For the text-containing cell, return its midpoint in [x, y] coordinate format. 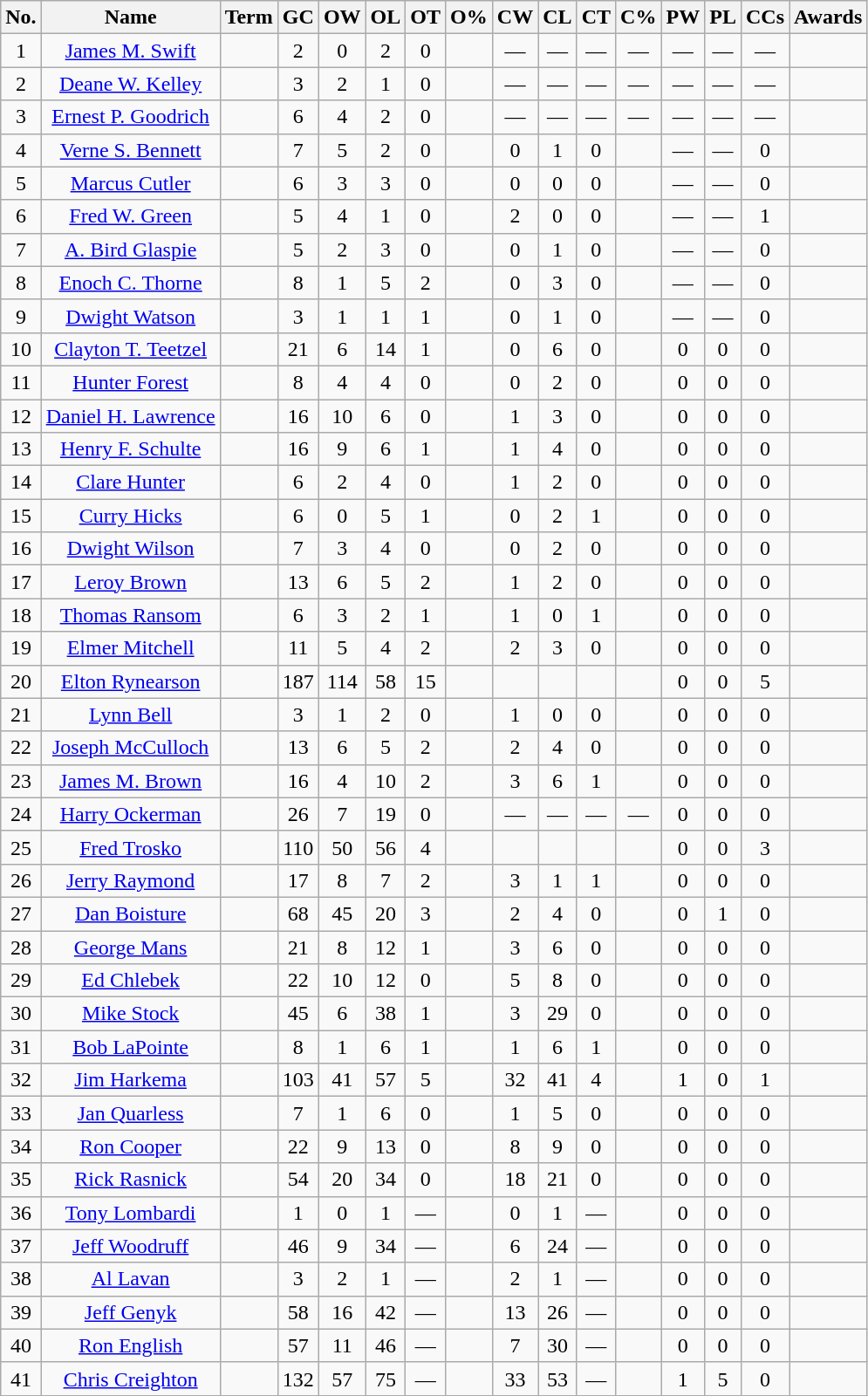
OL [386, 17]
Name [131, 17]
56 [386, 847]
Jeff Woodruff [131, 1246]
No. [21, 17]
50 [342, 847]
OT [426, 17]
Ed Chlebek [131, 981]
23 [21, 781]
James M. Swift [131, 51]
Jim Harkema [131, 1080]
Thomas Ransom [131, 615]
Awards [829, 17]
54 [298, 1180]
George Mans [131, 947]
OW [342, 17]
PL [723, 17]
Tony Lombardi [131, 1213]
Harry Ockerman [131, 814]
114 [342, 681]
Bob LaPointe [131, 1047]
187 [298, 681]
Rick Rasnick [131, 1180]
Leroy Brown [131, 582]
Fred Trosko [131, 847]
35 [21, 1180]
James M. Brown [131, 781]
CT [596, 17]
40 [21, 1345]
53 [557, 1379]
Ron English [131, 1345]
Chris Creighton [131, 1379]
Al Lavan [131, 1279]
CCs [764, 17]
Ernest P. Goodrich [131, 117]
Jeff Genyk [131, 1312]
Dwight Watson [131, 316]
Jan Quarless [131, 1113]
Daniel H. Lawrence [131, 416]
Curry Hicks [131, 516]
Verne S. Bennett [131, 150]
132 [298, 1379]
103 [298, 1080]
GC [298, 17]
Henry F. Schulte [131, 449]
Dwight Wilson [131, 549]
CW [515, 17]
PW [683, 17]
39 [21, 1312]
37 [21, 1246]
31 [21, 1047]
Marcus Cutler [131, 183]
Jerry Raymond [131, 880]
CL [557, 17]
42 [386, 1312]
Dan Boisture [131, 914]
68 [298, 914]
Hunter Forest [131, 382]
Clayton T. Teetzel [131, 349]
Joseph McCulloch [131, 748]
Elmer Mitchell [131, 648]
28 [21, 947]
Elton Rynearson [131, 681]
36 [21, 1213]
C% [639, 17]
25 [21, 847]
O% [469, 17]
Clare Hunter [131, 482]
Deane W. Kelley [131, 84]
110 [298, 847]
A. Bird Glaspie [131, 250]
Term [249, 17]
Enoch C. Thorne [131, 283]
Fred W. Green [131, 216]
Ron Cooper [131, 1146]
27 [21, 914]
75 [386, 1379]
Lynn Bell [131, 715]
Mike Stock [131, 1014]
